Determine the [X, Y] coordinate at the center of the cell enclosing the given text.  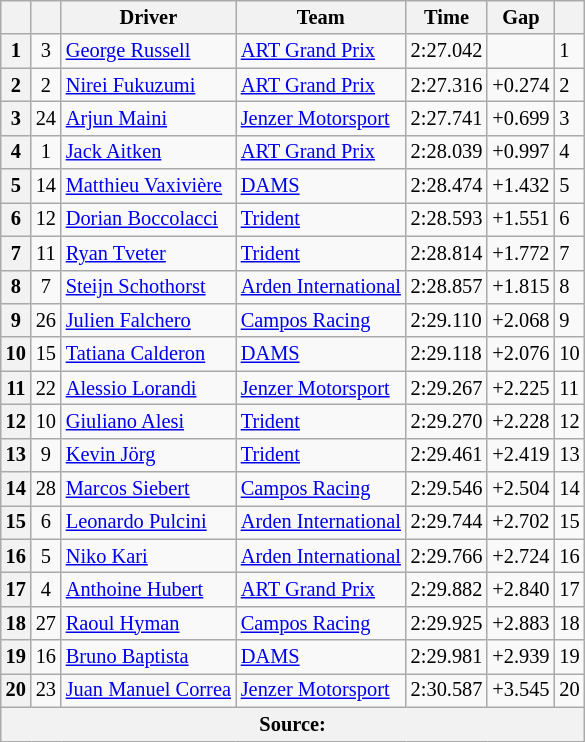
27 [46, 623]
Nirei Fukuzumi [148, 85]
2:29.267 [447, 388]
2:28.593 [447, 219]
2:28.857 [447, 287]
2:29.118 [447, 354]
George Russell [148, 51]
+3.545 [520, 690]
2:27.316 [447, 85]
2:29.744 [447, 522]
Arjun Maini [148, 118]
Marcos Siebert [148, 489]
+0.274 [520, 85]
+1.551 [520, 219]
Giuliano Alesi [148, 421]
2:28.474 [447, 186]
Bruno Baptista [148, 657]
Team [321, 17]
2:29.461 [447, 455]
Driver [148, 17]
28 [46, 489]
+2.504 [520, 489]
+2.068 [520, 320]
+1.432 [520, 186]
2:27.741 [447, 118]
Alessio Lorandi [148, 388]
Niko Kari [148, 556]
+2.702 [520, 522]
2:29.110 [447, 320]
Ryan Tveter [148, 253]
+0.699 [520, 118]
2:30.587 [447, 690]
Source: [293, 724]
2:28.039 [447, 152]
+2.228 [520, 421]
+2.225 [520, 388]
Raoul Hyman [148, 623]
Anthoine Hubert [148, 589]
26 [46, 320]
Jack Aitken [148, 152]
+2.419 [520, 455]
2:29.981 [447, 657]
+2.883 [520, 623]
22 [46, 388]
Leonardo Pulcini [148, 522]
Steijn Schothorst [148, 287]
Matthieu Vaxivière [148, 186]
+2.076 [520, 354]
2:29.882 [447, 589]
2:27.042 [447, 51]
23 [46, 690]
2:29.546 [447, 489]
2:29.925 [447, 623]
Julien Falchero [148, 320]
+2.840 [520, 589]
2:28.814 [447, 253]
2:29.766 [447, 556]
+1.815 [520, 287]
Dorian Boccolacci [148, 219]
Gap [520, 17]
Juan Manuel Correa [148, 690]
2:29.270 [447, 421]
Time [447, 17]
+0.997 [520, 152]
+1.772 [520, 253]
+2.939 [520, 657]
Kevin Jörg [148, 455]
Tatiana Calderon [148, 354]
+2.724 [520, 556]
24 [46, 118]
